Return the (x, y) coordinate for the center point of the cell that contains the specified text.  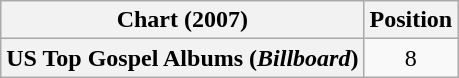
8 (411, 58)
Chart (2007) (182, 20)
Position (411, 20)
US Top Gospel Albums (Billboard) (182, 58)
